Pinpoint the cell where the given text exists, returning its (x, y) midpoint coordinate. 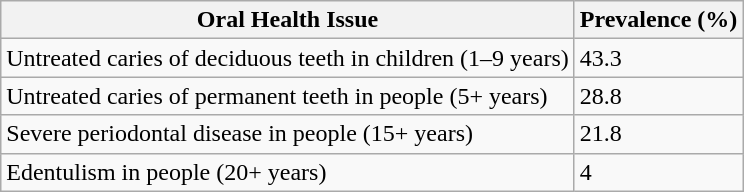
Untreated caries of permanent teeth in people (5+ years) (288, 96)
43.3 (658, 58)
21.8 (658, 134)
4 (658, 172)
Untreated caries of deciduous teeth in children (1–9 years) (288, 58)
28.8 (658, 96)
Edentulism in people (20+ years) (288, 172)
Oral Health Issue (288, 20)
Severe periodontal disease in people (15+ years) (288, 134)
Prevalence (%) (658, 20)
